Search for the cell housing the specified text and yield its [X, Y] center coordinate. 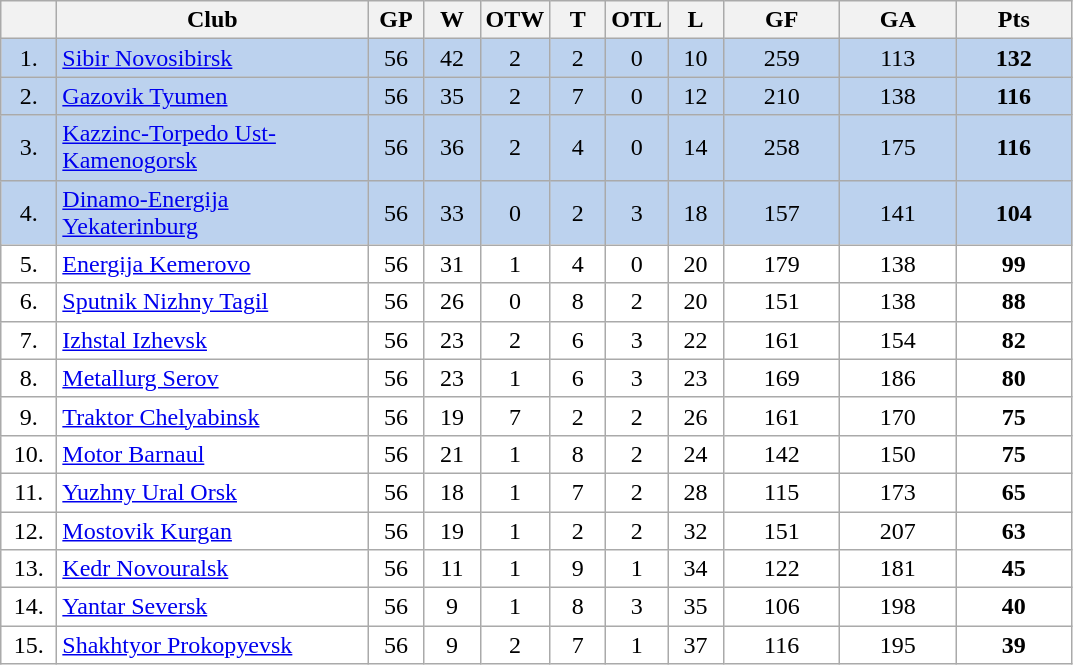
Gazovik Tyumen [212, 96]
5. [29, 264]
14. [29, 607]
8. [29, 378]
39 [1014, 645]
207 [898, 531]
157 [782, 212]
1. [29, 58]
141 [898, 212]
Dinamo-Energija Yekaterinburg [212, 212]
21 [452, 454]
L [696, 20]
10 [696, 58]
154 [898, 340]
132 [1014, 58]
9. [29, 416]
34 [696, 569]
150 [898, 454]
OTW [515, 20]
80 [1014, 378]
Energija Kemerovo [212, 264]
65 [1014, 492]
175 [898, 148]
169 [782, 378]
11 [452, 569]
142 [782, 454]
T [578, 20]
Club [212, 20]
99 [1014, 264]
12 [696, 96]
122 [782, 569]
42 [452, 58]
31 [452, 264]
170 [898, 416]
Sputnik Nizhny Tagil [212, 302]
104 [1014, 212]
13. [29, 569]
28 [696, 492]
195 [898, 645]
4. [29, 212]
186 [898, 378]
33 [452, 212]
10. [29, 454]
32 [696, 531]
88 [1014, 302]
Traktor Chelyabinsk [212, 416]
258 [782, 148]
Yuzhny Ural Orsk [212, 492]
12. [29, 531]
173 [898, 492]
GP [396, 20]
259 [782, 58]
36 [452, 148]
Shakhtyor Prokopyevsk [212, 645]
45 [1014, 569]
210 [782, 96]
W [452, 20]
37 [696, 645]
Pts [1014, 20]
Sibir Novosibirsk [212, 58]
6. [29, 302]
Izhstal Izhevsk [212, 340]
22 [696, 340]
40 [1014, 607]
11. [29, 492]
GA [898, 20]
2. [29, 96]
3. [29, 148]
OTL [637, 20]
106 [782, 607]
7. [29, 340]
63 [1014, 531]
115 [782, 492]
14 [696, 148]
Yantar Seversk [212, 607]
Mostovik Kurgan [212, 531]
Motor Barnaul [212, 454]
GF [782, 20]
Kedr Novouralsk [212, 569]
Metallurg Serov [212, 378]
181 [898, 569]
82 [1014, 340]
24 [696, 454]
113 [898, 58]
198 [898, 607]
15. [29, 645]
Kazzinc-Torpedo Ust-Kamenogorsk [212, 148]
179 [782, 264]
